Determine the (x, y) coordinate at the center of the cell enclosing the given text.  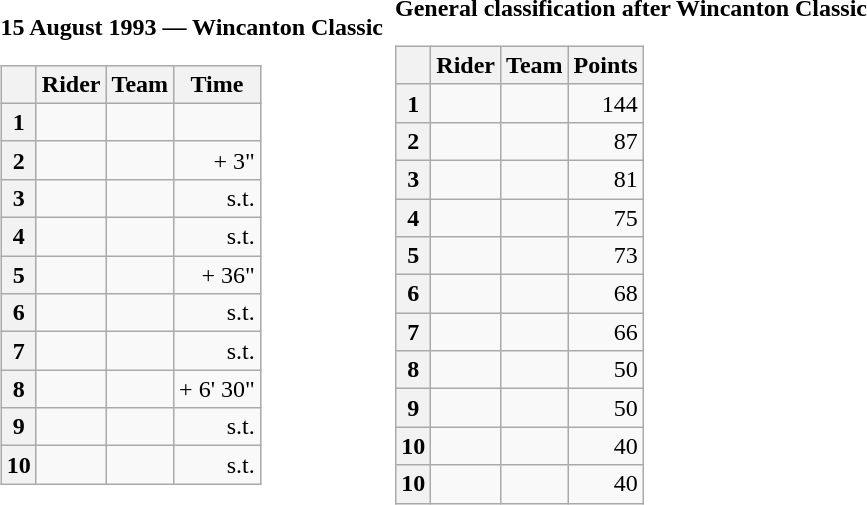
Points (606, 65)
+ 36" (218, 275)
81 (606, 179)
68 (606, 294)
87 (606, 141)
+ 3" (218, 160)
75 (606, 217)
+ 6' 30" (218, 389)
73 (606, 256)
66 (606, 332)
144 (606, 103)
Time (218, 84)
